Detect which cell encompasses the target text, then output its (X, Y) center coordinate. 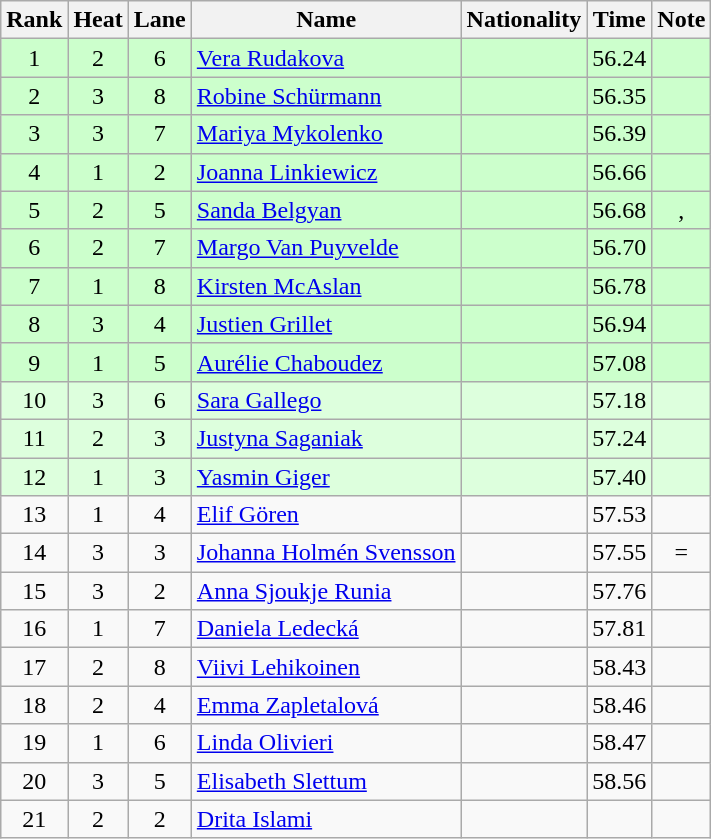
56.35 (620, 96)
Daniela Ledecká (326, 629)
Sara Gallego (326, 400)
58.56 (620, 781)
11 (34, 438)
10 (34, 400)
Heat (98, 20)
= (682, 553)
Sanda Belgyan (326, 210)
Anna Sjoukje Runia (326, 591)
18 (34, 705)
17 (34, 667)
Aurélie Chaboudez (326, 362)
56.70 (620, 248)
21 (34, 819)
56.78 (620, 286)
12 (34, 477)
Robine Schürmann (326, 96)
Yasmin Giger (326, 477)
56.66 (620, 172)
Emma Zapletalová (326, 705)
57.40 (620, 477)
16 (34, 629)
Elif Gören (326, 515)
Vera Rudakova (326, 58)
Rank (34, 20)
58.47 (620, 743)
Margo Van Puyvelde (326, 248)
58.46 (620, 705)
56.94 (620, 324)
Drita Islami (326, 819)
56.39 (620, 134)
Viivi Lehikoinen (326, 667)
Mariya Mykolenko (326, 134)
56.68 (620, 210)
57.08 (620, 362)
58.43 (620, 667)
Linda Olivieri (326, 743)
Lane (160, 20)
Name (326, 20)
Joanna Linkiewicz (326, 172)
Justien Grillet (326, 324)
9 (34, 362)
57.55 (620, 553)
57.76 (620, 591)
Kirsten McAslan (326, 286)
15 (34, 591)
Johanna Holmén Svensson (326, 553)
13 (34, 515)
Time (620, 20)
57.18 (620, 400)
56.24 (620, 58)
57.81 (620, 629)
Nationality (524, 20)
14 (34, 553)
19 (34, 743)
, (682, 210)
20 (34, 781)
Elisabeth Slettum (326, 781)
Note (682, 20)
57.53 (620, 515)
Justyna Saganiak (326, 438)
57.24 (620, 438)
